Provide the [X, Y] coordinate of the cell's center where the given text is located.  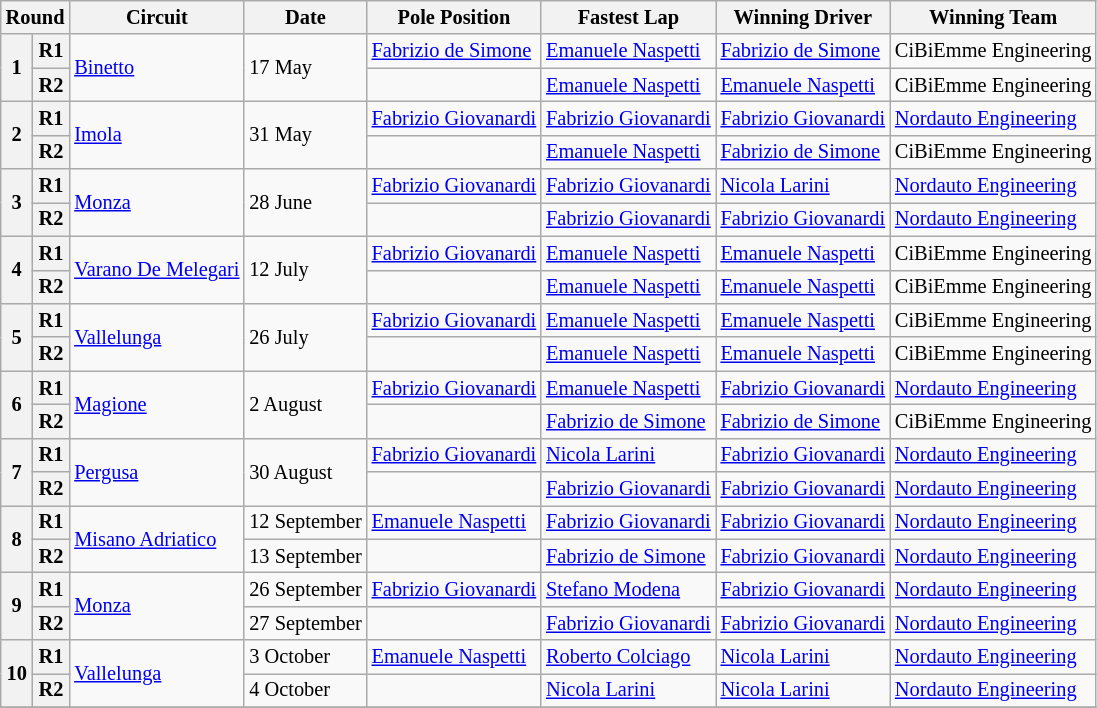
7 [17, 472]
Binetto [156, 68]
3 [17, 202]
5 [17, 336]
Pole Position [454, 17]
Imola [156, 134]
26 July [305, 336]
13 September [305, 556]
Circuit [156, 17]
6 [17, 404]
Magione [156, 404]
1 [17, 68]
Roberto Colciago [628, 657]
Stefano Modena [628, 589]
26 September [305, 589]
17 May [305, 68]
12 September [305, 522]
31 May [305, 134]
Fastest Lap [628, 17]
4 [17, 270]
28 June [305, 202]
3 October [305, 657]
9 [17, 606]
8 [17, 538]
27 September [305, 623]
Date [305, 17]
Varano De Melegari [156, 270]
Winning Driver [803, 17]
4 October [305, 690]
30 August [305, 472]
Round [36, 17]
Pergusa [156, 472]
12 July [305, 270]
2 August [305, 404]
Misano Adriatico [156, 538]
Winning Team [993, 17]
10 [17, 674]
2 [17, 134]
